Search for the cell housing the specified text and yield its [X, Y] center coordinate. 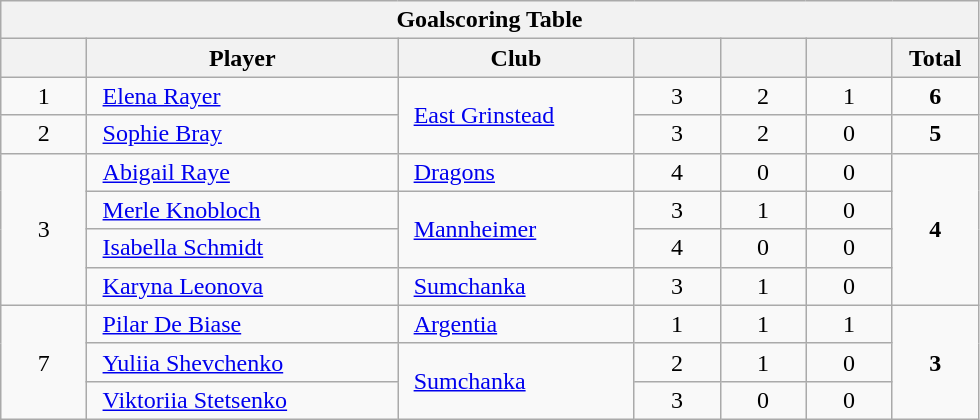
Dragons [516, 172]
5 [935, 134]
Club [516, 58]
East Grinstead [516, 115]
7 [44, 362]
Karyna Leonova [242, 286]
Sophie Bray [242, 134]
Viktoriia Stetsenko [242, 400]
Player [242, 58]
Isabella Schmidt [242, 248]
Merle Knobloch [242, 210]
Pilar De Biase [242, 324]
Yuliia Shevchenko [242, 362]
Argentia [516, 324]
Total [935, 58]
Elena Rayer [242, 96]
Goalscoring Table [490, 20]
Mannheimer [516, 229]
Abigail Raye [242, 172]
6 [935, 96]
